Return (X, Y) of the center of cell containing provided text 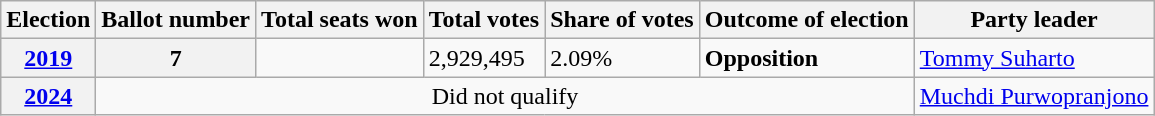
Party leader (1034, 20)
Total votes (484, 20)
Ballot number (176, 20)
2024 (48, 96)
Muchdi Purwopranjono (1034, 96)
Opposition (806, 58)
2019 (48, 58)
Share of votes (622, 20)
2.09% (622, 58)
Election (48, 20)
2,929,495 (484, 58)
Did not qualify (505, 96)
Tommy Suharto (1034, 58)
Outcome of election (806, 20)
Total seats won (340, 20)
7 (176, 58)
